Output the (x, y) coordinate of the center of the cell containing the given text.  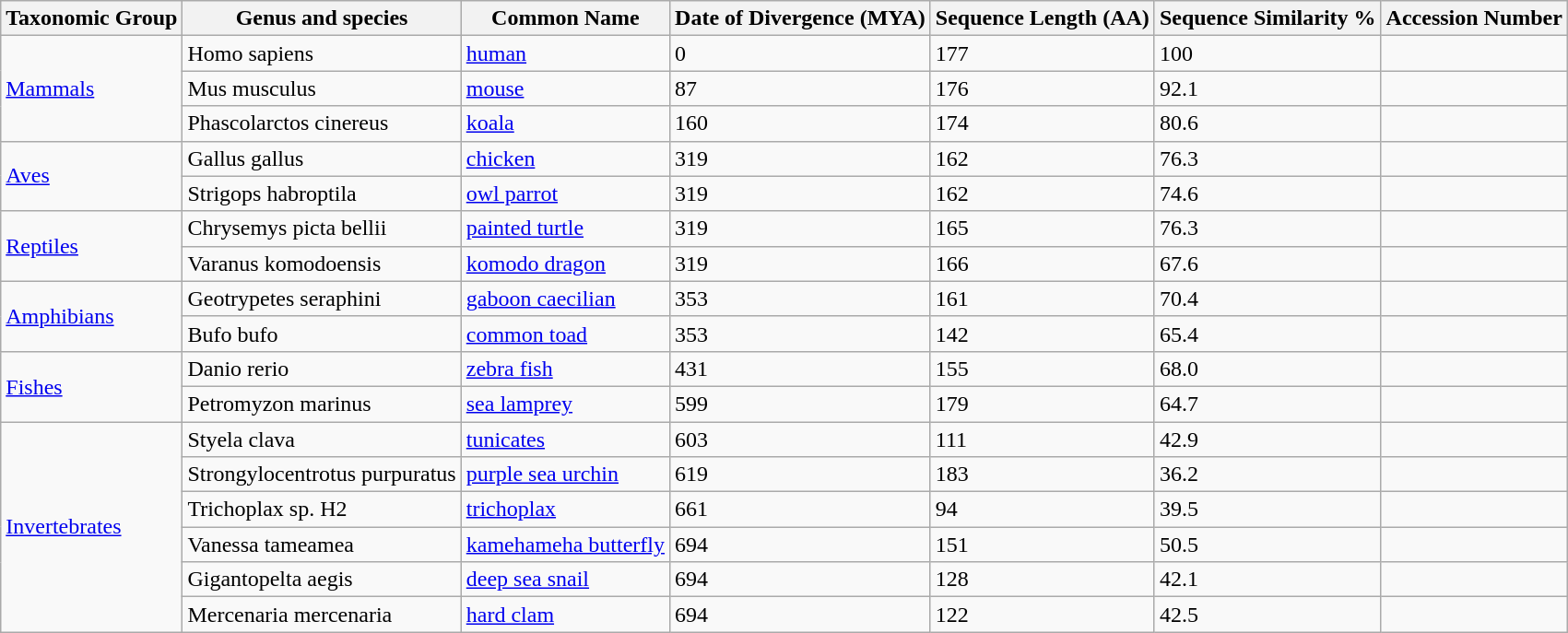
zebra fish (565, 369)
92.1 (1267, 88)
100 (1267, 53)
trichoplax (565, 510)
Mammals (92, 88)
Geotrypetes seraphini (322, 299)
122 (1042, 615)
111 (1042, 440)
160 (800, 123)
Sequence Length (AA) (1042, 18)
80.6 (1267, 123)
Trichoplax sp. H2 (322, 510)
74.6 (1267, 193)
603 (800, 440)
gaboon caecilian (565, 299)
142 (1042, 334)
176 (1042, 88)
128 (1042, 580)
67.6 (1267, 264)
Genus and species (322, 18)
Accession Number (1474, 18)
Mus musculus (322, 88)
Danio rerio (322, 369)
Date of Divergence (MYA) (800, 18)
painted turtle (565, 229)
common toad (565, 334)
179 (1042, 404)
mouse (565, 88)
owl parrot (565, 193)
Vanessa tameamea (322, 545)
155 (1042, 369)
Taxonomic Group (92, 18)
Amphibians (92, 316)
68.0 (1267, 369)
hard clam (565, 615)
161 (1042, 299)
87 (800, 88)
599 (800, 404)
65.4 (1267, 334)
tunicates (565, 440)
Common Name (565, 18)
komodo dragon (565, 264)
koala (565, 123)
Strigops habroptila (322, 193)
chicken (565, 158)
Phascolarctos cinereus (322, 123)
0 (800, 53)
70.4 (1267, 299)
Fishes (92, 386)
Homo sapiens (322, 53)
619 (800, 475)
Reptiles (92, 246)
431 (800, 369)
Styela clava (322, 440)
Chrysemys picta bellii (322, 229)
purple sea urchin (565, 475)
Mercenaria mercenaria (322, 615)
39.5 (1267, 510)
Strongylocentrotus purpuratus (322, 475)
human (565, 53)
42.9 (1267, 440)
94 (1042, 510)
Invertebrates (92, 527)
Gigantopelta aegis (322, 580)
151 (1042, 545)
kamehameha butterfly (565, 545)
Varanus komodoensis (322, 264)
Gallus gallus (322, 158)
deep sea snail (565, 580)
42.5 (1267, 615)
174 (1042, 123)
661 (800, 510)
42.1 (1267, 580)
166 (1042, 264)
Sequence Similarity % (1267, 18)
Aves (92, 176)
36.2 (1267, 475)
64.7 (1267, 404)
177 (1042, 53)
50.5 (1267, 545)
Petromyzon marinus (322, 404)
165 (1042, 229)
Bufo bufo (322, 334)
sea lamprey (565, 404)
183 (1042, 475)
